Search for the cell housing the specified text and yield its (x, y) center coordinate. 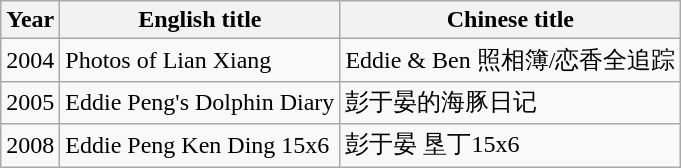
2005 (30, 102)
Eddie & Ben 照相簿/恋香全追踪 (510, 60)
彭于晏 垦丁15x6 (510, 146)
彭于晏的海豚日记 (510, 102)
Chinese title (510, 20)
Photos of Lian Xiang (200, 60)
Eddie Peng's Dolphin Diary (200, 102)
2008 (30, 146)
Year (30, 20)
English title (200, 20)
2004 (30, 60)
Eddie Peng Ken Ding 15x6 (200, 146)
